Extract the [X, Y] coordinate from the center of the cell holding the provided text.  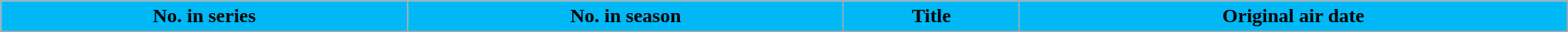
No. in series [205, 16]
Original air date [1293, 16]
No. in season [625, 16]
Title [931, 16]
